Return the (x, y) coordinate for the center point of the cell that contains the specified text.  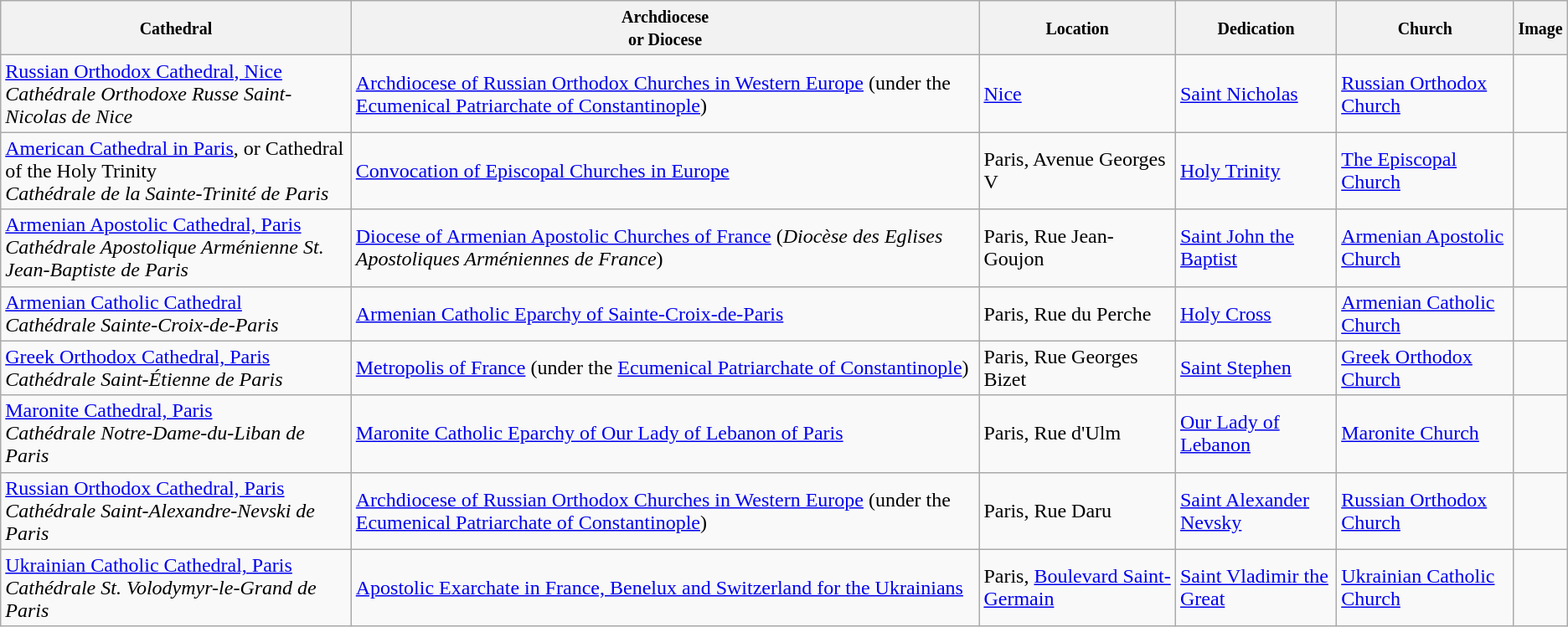
Paris, Avenue Georges V (1077, 171)
Church (1426, 28)
Diocese of Armenian Apostolic Churches of France (Diocèse des Eglises Apostoliques Arméniennes de France) (665, 248)
Saint Nicholas (1256, 94)
Russian Orthodox Cathedral, NiceCathédrale Orthodoxe Russe Saint-Nicolas de Nice (176, 94)
Saint Stephen (1256, 368)
Saint Alexander Nevsky (1256, 511)
Our Lady of Lebanon (1256, 434)
Ukrainian Catholic Cathedral, ParisCathédrale St. Volodymyr-le-Grand de Paris (176, 588)
Armenian Apostolic Church (1426, 248)
Location (1077, 28)
Armenian Catholic Church (1426, 313)
Holy Cross (1256, 313)
Greek Orthodox Church (1426, 368)
American Cathedral in Paris, or Cathedral of the Holy TrinityCathédrale de la Sainte-Trinité de Paris (176, 171)
Convocation of Episcopal Churches in Europe (665, 171)
Metropolis of France (under the Ecumenical Patriarchate of Constantinople) (665, 368)
Archdioceseor Diocese (665, 28)
Paris, Rue Georges Bizet (1077, 368)
Paris, Rue Jean-Goujon (1077, 248)
Holy Trinity (1256, 171)
Maronite Cathedral, ParisCathédrale Notre-Dame-du-Liban de Paris (176, 434)
Armenian Catholic CathedralCathédrale Sainte-Croix-de-Paris (176, 313)
Cathedral (176, 28)
Greek Orthodox Cathedral, ParisCathédrale Saint-Étienne de Paris (176, 368)
Maronite Church (1426, 434)
Saint Vladimir the Great (1256, 588)
Apostolic Exarchate in France, Benelux and Switzerland for the Ukrainians (665, 588)
Dedication (1256, 28)
Armenian Apostolic Cathedral, ParisCathédrale Apostolique Arménienne St. Jean-Baptiste de Paris (176, 248)
Paris, Rue d'Ulm (1077, 434)
Nice (1077, 94)
Russian Orthodox Cathedral, ParisCathédrale Saint-Alexandre-Nevski de Paris (176, 511)
Image (1540, 28)
Paris, Boulevard Saint-Germain (1077, 588)
Armenian Catholic Eparchy of Sainte-Croix-de-Paris (665, 313)
Ukrainian Catholic Church (1426, 588)
Paris, Rue du Perche (1077, 313)
The Episcopal Church (1426, 171)
Saint John the Baptist (1256, 248)
Paris, Rue Daru (1077, 511)
Maronite Catholic Eparchy of Our Lady of Lebanon of Paris (665, 434)
